Search for the cell housing the specified text and yield its [x, y] center coordinate. 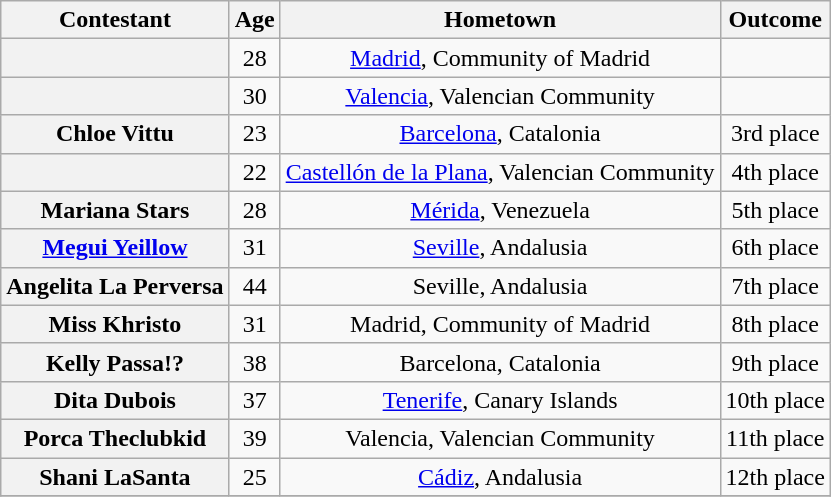
Cádiz, Andalusia [500, 477]
Kelly Passa!? [115, 362]
25 [254, 477]
4th place [775, 172]
7th place [775, 286]
38 [254, 362]
Mérida, Venezuela [500, 210]
5th place [775, 210]
10th place [775, 400]
Tenerife, Canary Islands [500, 400]
Miss Khristo [115, 324]
Dita Dubois [115, 400]
Mariana Stars [115, 210]
30 [254, 96]
Outcome [775, 20]
23 [254, 134]
Angelita La Perversa [115, 286]
Porca Theclubkid [115, 438]
11th place [775, 438]
6th place [775, 248]
3rd place [775, 134]
Megui Yeillow [115, 248]
37 [254, 400]
Contestant [115, 20]
39 [254, 438]
12th place [775, 477]
22 [254, 172]
8th place [775, 324]
9th place [775, 362]
Hometown [500, 20]
Age [254, 20]
Castellón de la Plana, Valencian Community [500, 172]
Chloe Vittu [115, 134]
44 [254, 286]
Shani LaSanta [115, 477]
